From the cell containing the given text, extract its center point as (x, y) coordinate. 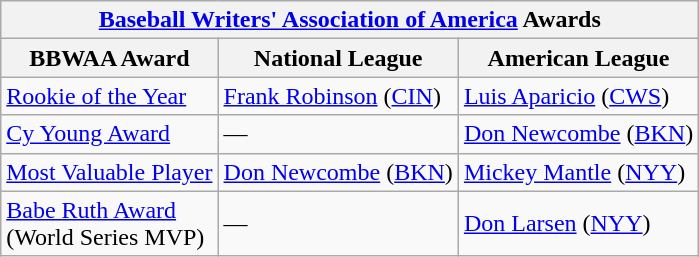
Babe Ruth Award(World Series MVP) (110, 224)
American League (578, 58)
Cy Young Award (110, 134)
Mickey Mantle (NYY) (578, 172)
BBWAA Award (110, 58)
Baseball Writers' Association of America Awards (350, 20)
Rookie of the Year (110, 96)
Luis Aparicio (CWS) (578, 96)
National League (338, 58)
Frank Robinson (CIN) (338, 96)
Most Valuable Player (110, 172)
Don Larsen (NYY) (578, 224)
